Scan for the cell matching the given text and deliver its (X, Y) coordinate at center. 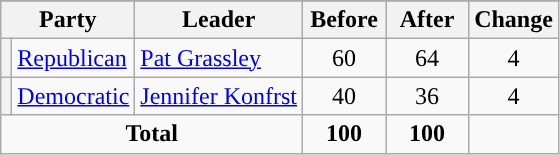
Change (514, 20)
After (428, 20)
Before (344, 20)
Pat Grassley (219, 58)
Democratic (74, 96)
Jennifer Konfrst (219, 96)
Total (152, 134)
Republican (74, 58)
60 (344, 58)
40 (344, 96)
64 (428, 58)
Leader (219, 20)
36 (428, 96)
Party (68, 20)
